For the text-containing cell, return its midpoint in [X, Y] coordinate format. 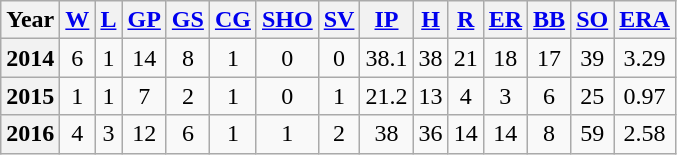
59 [592, 134]
17 [550, 58]
21 [466, 58]
R [466, 20]
Year [30, 20]
3.29 [645, 58]
38.1 [386, 58]
25 [592, 96]
18 [505, 58]
2.58 [645, 134]
SV [339, 20]
36 [430, 134]
SO [592, 20]
BB [550, 20]
ERA [645, 20]
GP [144, 20]
ER [505, 20]
12 [144, 134]
H [430, 20]
IP [386, 20]
2014 [30, 58]
7 [144, 96]
39 [592, 58]
GS [188, 20]
CG [232, 20]
L [108, 20]
21.2 [386, 96]
2015 [30, 96]
2016 [30, 134]
W [78, 20]
SHO [287, 20]
13 [430, 96]
0.97 [645, 96]
